Return the (x, y) coordinate for the center point of the cell that contains the specified text.  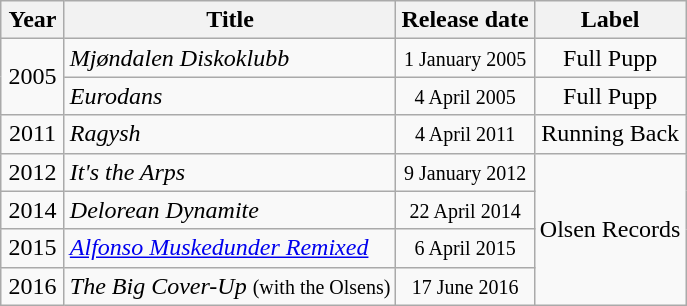
2005 (33, 77)
17 June 2016 (465, 286)
1 January 2005 (465, 58)
It's the Arps (230, 172)
Release date (465, 20)
Mjøndalen Diskoklubb (230, 58)
Label (610, 20)
Ragysh (230, 134)
Olsen Records (610, 229)
2016 (33, 286)
6 April 2015 (465, 248)
The Big Cover-Up (with the Olsens) (230, 286)
9 January 2012 (465, 172)
Year (33, 20)
Title (230, 20)
2011 (33, 134)
2015 (33, 248)
Alfonso Muskedunder Remixed (230, 248)
4 April 2005 (465, 96)
2012 (33, 172)
Eurodans (230, 96)
2014 (33, 210)
4 April 2011 (465, 134)
Delorean Dynamite (230, 210)
Running Back (610, 134)
22 April 2014 (465, 210)
